Determine the (X, Y) coordinate at the center of the cell enclosing the given text.  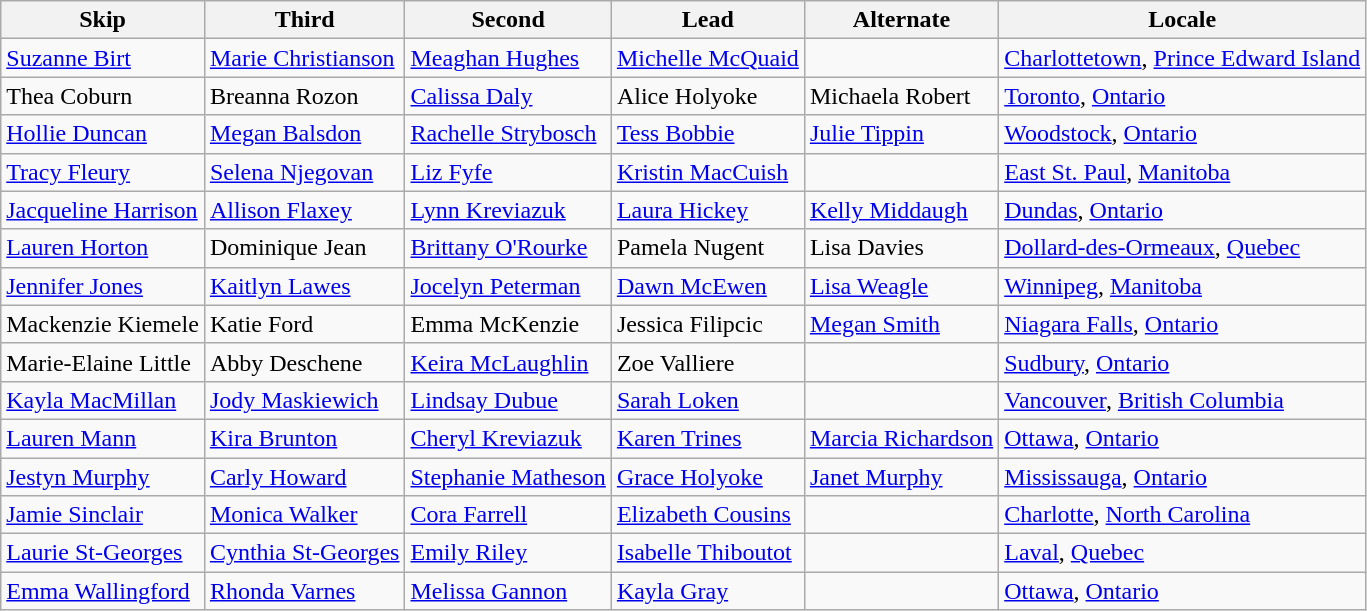
Lauren Mann (103, 438)
Dawn McEwen (708, 286)
Marie Christianson (304, 58)
Kayla Gray (708, 591)
Lynn Kreviazuk (508, 210)
Emma McKenzie (508, 324)
Karen Trines (708, 438)
Lindsay Dubue (508, 400)
Jamie Sinclair (103, 515)
Lead (708, 20)
Niagara Falls, Ontario (1182, 324)
Melissa Gannon (508, 591)
Cheryl Kreviazuk (508, 438)
Dundas, Ontario (1182, 210)
Winnipeg, Manitoba (1182, 286)
Vancouver, British Columbia (1182, 400)
Katie Ford (304, 324)
Marie-Elaine Little (103, 362)
Megan Smith (901, 324)
Jennifer Jones (103, 286)
Dominique Jean (304, 248)
Sarah Loken (708, 400)
Cora Farrell (508, 515)
Lauren Horton (103, 248)
Toronto, Ontario (1182, 96)
Pamela Nugent (708, 248)
Marcia Richardson (901, 438)
Kaitlyn Lawes (304, 286)
Third (304, 20)
Laura Hickey (708, 210)
Selena Njegovan (304, 172)
Breanna Rozon (304, 96)
Laurie St-Georges (103, 553)
Carly Howard (304, 477)
East St. Paul, Manitoba (1182, 172)
Keira McLaughlin (508, 362)
Elizabeth Cousins (708, 515)
Alice Holyoke (708, 96)
Liz Fyfe (508, 172)
Isabelle Thiboutot (708, 553)
Woodstock, Ontario (1182, 134)
Jacqueline Harrison (103, 210)
Grace Holyoke (708, 477)
Julie Tippin (901, 134)
Mackenzie Kiemele (103, 324)
Second (508, 20)
Michelle McQuaid (708, 58)
Sudbury, Ontario (1182, 362)
Thea Coburn (103, 96)
Skip (103, 20)
Meaghan Hughes (508, 58)
Laval, Quebec (1182, 553)
Monica Walker (304, 515)
Kelly Middaugh (901, 210)
Hollie Duncan (103, 134)
Charlottetown, Prince Edward Island (1182, 58)
Cynthia St-Georges (304, 553)
Alternate (901, 20)
Rachelle Strybosch (508, 134)
Jody Maskiewich (304, 400)
Tess Bobbie (708, 134)
Locale (1182, 20)
Megan Balsdon (304, 134)
Tracy Fleury (103, 172)
Charlotte, North Carolina (1182, 515)
Zoe Valliere (708, 362)
Stephanie Matheson (508, 477)
Jestyn Murphy (103, 477)
Kayla MacMillan (103, 400)
Allison Flaxey (304, 210)
Kira Brunton (304, 438)
Abby Deschene (304, 362)
Dollard-des-Ormeaux, Quebec (1182, 248)
Kristin MacCuish (708, 172)
Suzanne Birt (103, 58)
Brittany O'Rourke (508, 248)
Lisa Weagle (901, 286)
Emily Riley (508, 553)
Rhonda Varnes (304, 591)
Calissa Daly (508, 96)
Mississauga, Ontario (1182, 477)
Michaela Robert (901, 96)
Janet Murphy (901, 477)
Emma Wallingford (103, 591)
Lisa Davies (901, 248)
Jessica Filipcic (708, 324)
Jocelyn Peterman (508, 286)
